Return the (x, y) coordinate for the center point of the cell that contains the specified text.  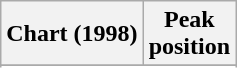
Chart (1998) (72, 34)
Peakposition (189, 34)
